Output the [x, y] coordinate of the center of the cell containing the given text.  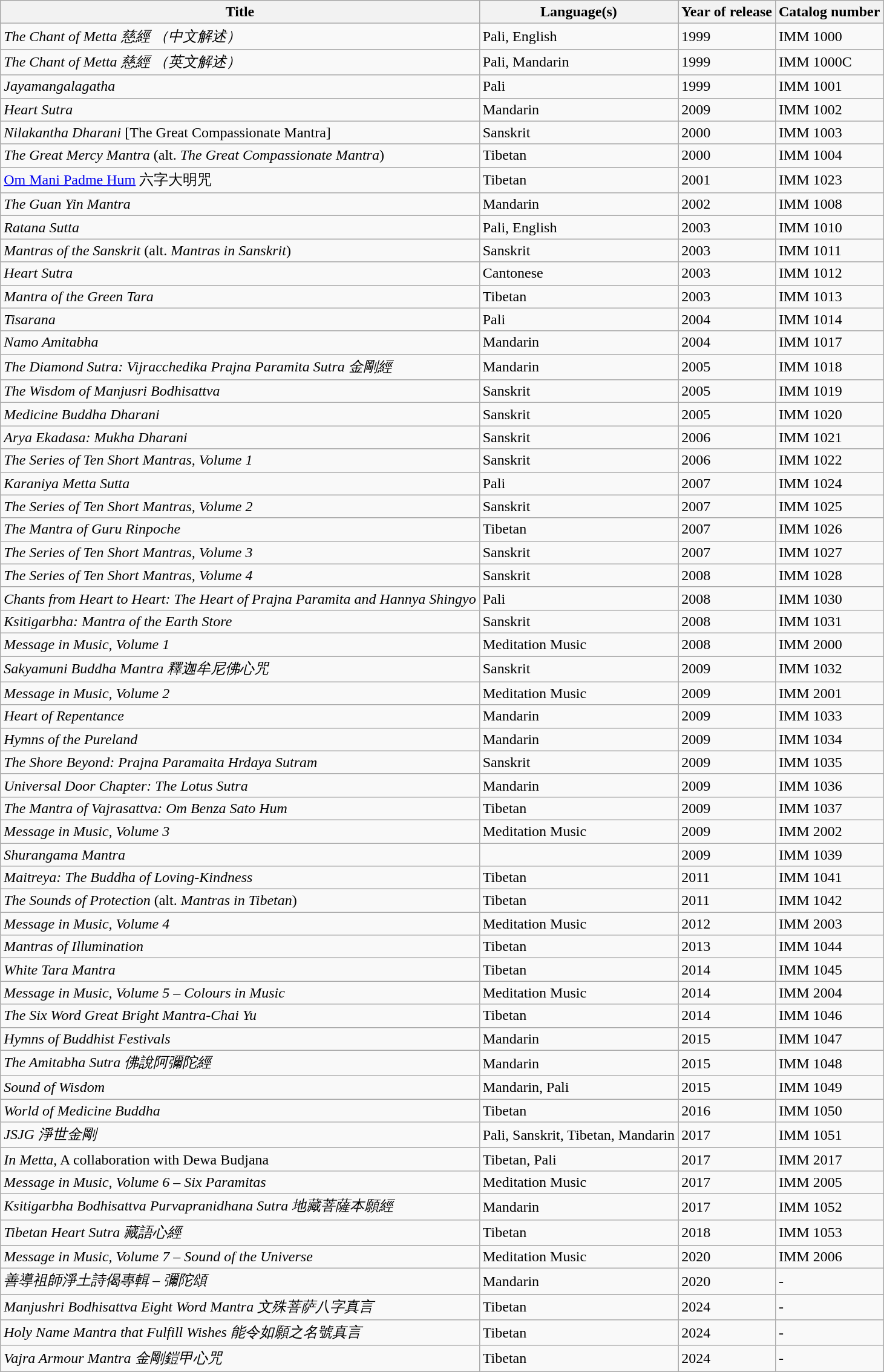
IMM 1021 [829, 437]
2001 [727, 180]
IMM 2003 [829, 924]
IMM 1000 [829, 36]
IMM 1033 [829, 716]
Mantras of the Sanskrit (alt. Mantras in Sanskrit) [240, 250]
IMM 2002 [829, 831]
Mantra of the Green Tara [240, 296]
IMM 1053 [829, 1233]
IMM 1012 [829, 273]
IMM 1022 [829, 460]
2016 [727, 1111]
IMM 1037 [829, 808]
IMM 1002 [829, 109]
2018 [727, 1233]
IMM 1042 [829, 901]
IMM 1036 [829, 785]
In Metta, A collaboration with Dewa Budjana [240, 1159]
Year of release [727, 12]
The Chant of Metta 慈經 （英文解述） [240, 62]
Sakyamuni Buddha Mantra 釋迦牟尼佛心咒 [240, 669]
The Shore Beyond: Prajna Paramaita Hrdaya Sutram [240, 762]
Message in Music, Volume 7 – Sound of the Universe [240, 1257]
IMM 1001 [829, 87]
Pali, Sanskrit, Tibetan, Mandarin [578, 1135]
The Chant of Metta 慈經 （中文解述） [240, 36]
IMM 1035 [829, 762]
Mantras of Illumination [240, 947]
IMM 1046 [829, 1016]
Ksitigarbha: Mantra of the Earth Store [240, 621]
IMM 2017 [829, 1159]
Ratana Sutta [240, 227]
Tibetan, Pali [578, 1159]
Manjushri Bodhisattva Eight Word Mantra 文殊菩萨八字真言 [240, 1307]
Shurangama Mantra [240, 855]
IMM 1014 [829, 319]
Maitreya: The Buddha of Loving-Kindness [240, 878]
IMM 1047 [829, 1039]
The Sounds of Protection (alt. Mantras in Tibetan) [240, 901]
Language(s) [578, 12]
The Mantra of Vajrasattva: Om Benza Sato Hum [240, 808]
IMM 1050 [829, 1111]
IMM 2001 [829, 693]
2013 [727, 947]
The Mantra of Guru Rinpoche [240, 529]
World of Medicine Buddha [240, 1111]
Sound of Wisdom [240, 1088]
The Great Mercy Mantra (alt. The Great Compassionate Mantra) [240, 155]
IMM 1008 [829, 204]
IMM 2006 [829, 1257]
Message in Music, Volume 3 [240, 831]
Namo Amitabha [240, 342]
Message in Music, Volume 1 [240, 644]
IMM 1028 [829, 575]
Ksitigarbha Bodhisattva Purvapranidhana Sutra 地藏菩薩本願經 [240, 1206]
Jayamangalagatha [240, 87]
IMM 1004 [829, 155]
The Diamond Sutra: Vijracchedika Prajna Paramita Sutra 金剛經 [240, 367]
Heart of Repentance [240, 716]
The Guan Yin Mantra [240, 204]
Tibetan Heart Sutra 藏語心經 [240, 1233]
The Series of Ten Short Mantras, Volume 2 [240, 506]
The Series of Ten Short Mantras, Volume 3 [240, 552]
2012 [727, 924]
Tisarana [240, 319]
IMM 1044 [829, 947]
Message in Music, Volume 2 [240, 693]
IMM 1023 [829, 180]
IMM 2005 [829, 1182]
IMM 1018 [829, 367]
Holy Name Mantra that Fulfill Wishes 能令如願之名號真言 [240, 1333]
IMM 1045 [829, 970]
IMM 1003 [829, 132]
Message in Music, Volume 5 – Colours in Music [240, 993]
IMM 1017 [829, 342]
IMM 1025 [829, 506]
IMM 1052 [829, 1206]
Catalog number [829, 12]
IMM 1010 [829, 227]
IMM 1032 [829, 669]
IMM 1013 [829, 296]
2002 [727, 204]
IMM 1051 [829, 1135]
JSJG 淨世金剛 [240, 1135]
Karaniya Metta Sutta [240, 483]
IMM 1034 [829, 739]
Title [240, 12]
IMM 1049 [829, 1088]
Universal Door Chapter: The Lotus Sutra [240, 785]
The Wisdom of Manjusri Bodhisattva [240, 391]
The Series of Ten Short Mantras, Volume 1 [240, 460]
Nilakantha Dharani [The Great Compassionate Mantra] [240, 132]
Medicine Buddha Dharani [240, 414]
IMM 1039 [829, 855]
IMM 1048 [829, 1063]
Vajra Armour Mantra 金剛鎧甲心咒 [240, 1359]
IMM 1020 [829, 414]
Om Mani Padme Hum 六字大明咒 [240, 180]
Pali, Mandarin [578, 62]
IMM 1024 [829, 483]
善導祖師淨土詩偈專輯 – 彌陀頌 [240, 1281]
IMM 1031 [829, 621]
IMM 1030 [829, 598]
IMM 1011 [829, 250]
White Tara Mantra [240, 970]
Hymns of Buddhist Festivals [240, 1039]
Mandarin, Pali [578, 1088]
Chants from Heart to Heart: The Heart of Prajna Paramita and Hannya Shingyo [240, 598]
IMM 2000 [829, 644]
The Six Word Great Bright Mantra-Chai Yu [240, 1016]
Message in Music, Volume 4 [240, 924]
The Series of Ten Short Mantras, Volume 4 [240, 575]
Hymns of the Pureland [240, 739]
IMM 1019 [829, 391]
IMM 1000C [829, 62]
IMM 1026 [829, 529]
Arya Ekadasa: Mukha Dharani [240, 437]
The Amitabha Sutra 佛說阿彌陀經 [240, 1063]
IMM 1027 [829, 552]
Cantonese [578, 273]
IMM 1041 [829, 878]
IMM 2004 [829, 993]
Message in Music, Volume 6 – Six Paramitas [240, 1182]
